Find where the given text appears and provide that cell's center as (X, Y) coordinate. 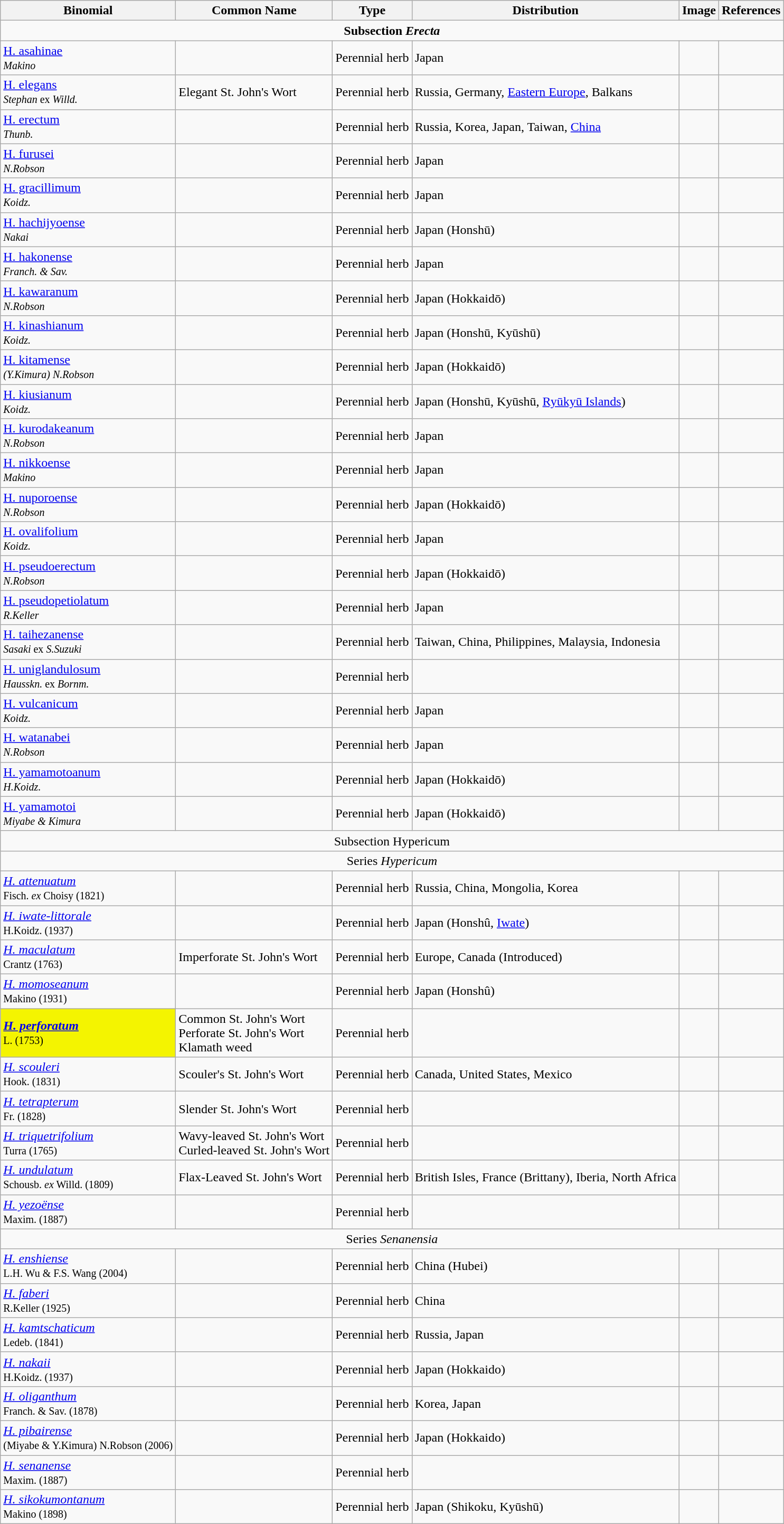
H. perforatumL. (1753) (88, 1033)
Slender St. John's Wort (254, 1109)
Russia, Germany, Eastern Europe, Balkans (545, 92)
H. gracillimumKoidz. (88, 195)
References (751, 11)
Russia, Japan (545, 1335)
Canada, United States, Mexico (545, 1074)
Binomial (88, 11)
H. hachijyoenseNakai (88, 229)
H. yezoënseMaxim. (1887) (88, 1211)
H. hakonenseFranch. & Sav. (88, 264)
H. nakaiiH.Koidz. (1937) (88, 1369)
H. kiusianumKoidz. (88, 401)
H. faberiR.Keller (1925) (88, 1300)
Japan (Honshū, Kyūshū, Ryūkyū Islands) (545, 401)
H. pseudoerectumN.Robson (88, 573)
H. oliganthumFranch. & Sav. (1878) (88, 1404)
China (Hubei) (545, 1266)
British Isles, France (Brittany), Iberia, North Africa (545, 1178)
Japan (Honshū) (545, 229)
Russia, Korea, Japan, Taiwan, China (545, 127)
H. ovalifoliumKoidz. (88, 539)
H. enshienseL.H. Wu & F.S. Wang (2004) (88, 1266)
Japan (Honshû) (545, 992)
H. triquetrifoliumTurra (1765) (88, 1143)
H. kinashianumKoidz. (88, 333)
H. watanabeiN.Robson (88, 745)
Japan (Honshū, Kyūshū) (545, 333)
China (545, 1300)
Taiwan, China, Philippines, Malaysia, Indonesia (545, 642)
Common Name (254, 11)
Series Hypericum (392, 861)
Russia, China, Mongolia, Korea (545, 888)
Imperforate St. John's Wort (254, 957)
H. yamamotoiMiyabe & Kimura (88, 813)
Image (699, 11)
H. undulatumSchousb. ex Willd. (1809) (88, 1178)
H. asahinaeMakino (88, 58)
H. nuporoenseN.Robson (88, 505)
H. senanenseMaxim. (1887) (88, 1472)
H. pseudopetiolatumR.Keller (88, 607)
H. elegansStephan ex Willd. (88, 92)
H. furuseiN.Robson (88, 161)
H. kurodakeanumN.Robson (88, 436)
H. sikokumontanumMakino (1898) (88, 1507)
H. maculatumCrantz (1763) (88, 957)
Distribution (545, 11)
Japan (Shikoku, Kyūshū) (545, 1507)
H. kawaranumN.Robson (88, 298)
Flax-Leaved St. John's Wort (254, 1178)
Common St. John's WortPerforate St. John's WortKlamath weed (254, 1033)
H. kitamense(Y.Kimura) N.Robson (88, 366)
Type (372, 11)
Europe, Canada (Introduced) (545, 957)
H. iwate-littoraleH.Koidz. (1937) (88, 922)
Subsection Erecta (392, 31)
Wavy-leaved St. John's WortCurled-leaved St. John's Wort (254, 1143)
Japan (Honshû, Iwate) (545, 922)
H. pibairense(Miyabe & Y.Kimura) N.Robson (2006) (88, 1437)
H. yamamotoanumH.Koidz. (88, 779)
H. vulcanicumKoidz. (88, 711)
Scouler's St. John's Wort (254, 1074)
H. taihezanenseSasaki ex S.Suzuki (88, 642)
Subsection Hypericum (392, 841)
Korea, Japan (545, 1404)
H. kamtschaticumLedeb. (1841) (88, 1335)
Elegant St. John's Wort (254, 92)
H. erectumThunb. (88, 127)
H. scouleriHook. (1831) (88, 1074)
H. momoseanumMakino (1931) (88, 992)
H. tetrapterumFr. (1828) (88, 1109)
H. uniglandulosumHausskn. ex Bornm. (88, 676)
H. nikkoenseMakino (88, 470)
H. attenuatumFisch. ex Choisy (1821) (88, 888)
Series Senanensia (392, 1239)
